Return [x, y] of the center of cell containing provided text 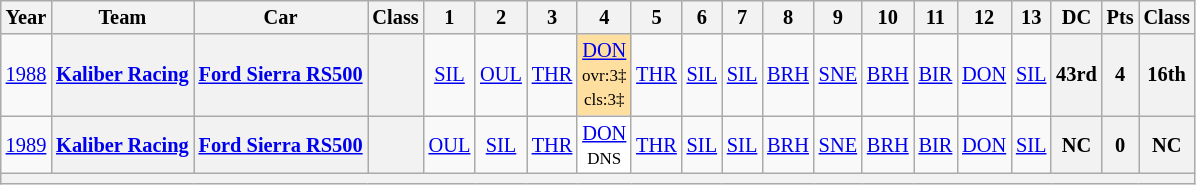
43rd [1076, 75]
10 [888, 17]
7 [742, 17]
1989 [26, 145]
16th [1167, 75]
DONDNS [604, 145]
Pts [1120, 17]
DC [1076, 17]
1988 [26, 75]
3 [552, 17]
8 [788, 17]
11 [936, 17]
12 [984, 17]
9 [838, 17]
Year [26, 17]
13 [1031, 17]
2 [501, 17]
5 [656, 17]
Team [122, 17]
1 [450, 17]
0 [1120, 145]
DONovr:3‡cls:3‡ [604, 75]
Car [281, 17]
6 [702, 17]
